Scan for the cell matching the given text and deliver its (X, Y) coordinate at center. 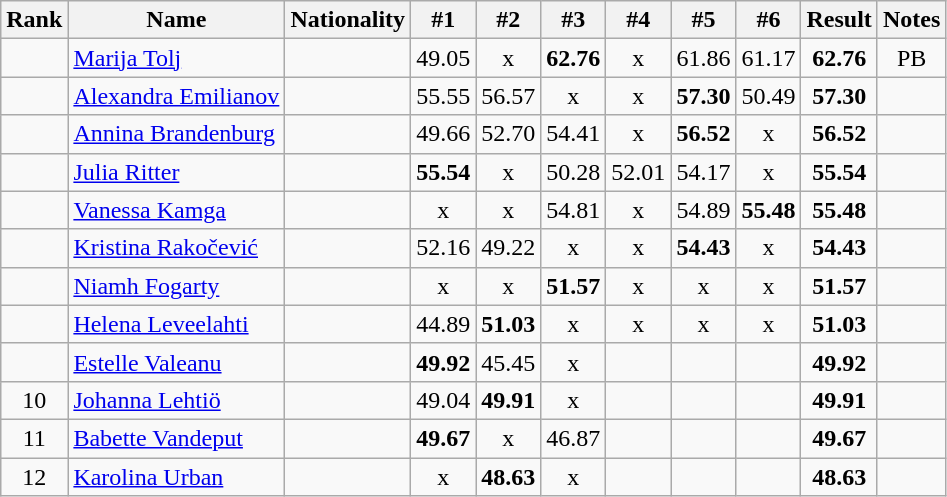
Name (176, 20)
50.28 (574, 172)
49.66 (444, 134)
54.41 (574, 134)
Kristina Rakočević (176, 248)
49.04 (444, 400)
45.45 (508, 362)
Julia Ritter (176, 172)
54.81 (574, 210)
Annina Brandenburg (176, 134)
61.17 (768, 58)
#3 (574, 20)
54.89 (704, 210)
Helena Leveelahti (176, 324)
#1 (444, 20)
50.49 (768, 96)
Estelle Valeanu (176, 362)
#4 (638, 20)
11 (34, 438)
#6 (768, 20)
Marija Tolj (176, 58)
55.55 (444, 96)
Vanessa Kamga (176, 210)
Result (839, 20)
46.87 (574, 438)
Johanna Lehtiö (176, 400)
Alexandra Emilianov (176, 96)
10 (34, 400)
Nationality (348, 20)
Babette Vandeput (176, 438)
52.70 (508, 134)
54.17 (704, 172)
#5 (704, 20)
52.16 (444, 248)
Karolina Urban (176, 477)
49.05 (444, 58)
56.57 (508, 96)
49.22 (508, 248)
12 (34, 477)
Rank (34, 20)
61.86 (704, 58)
44.89 (444, 324)
#2 (508, 20)
Niamh Fogarty (176, 286)
52.01 (638, 172)
Notes (911, 20)
PB (911, 58)
